From the cell containing the given text, extract its center point as [x, y] coordinate. 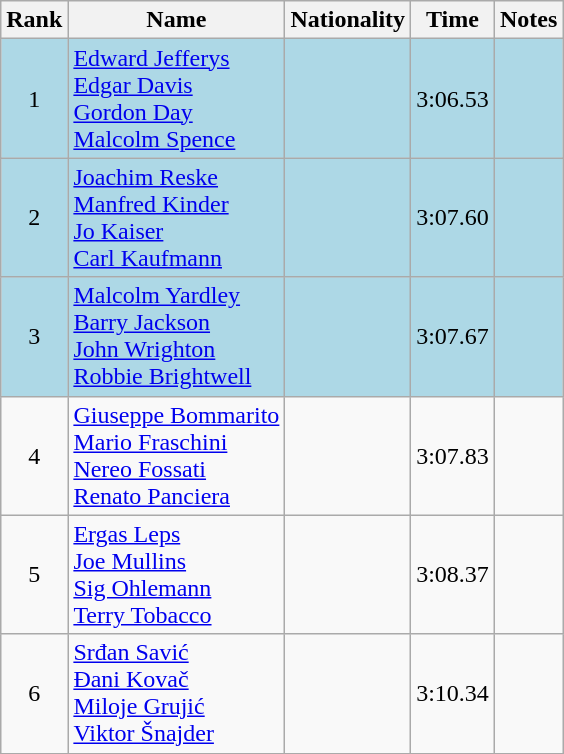
2 [34, 218]
Rank [34, 20]
4 [34, 456]
Nationality [348, 20]
Time [453, 20]
3 [34, 336]
3:07.67 [453, 336]
Name [176, 20]
3:10.34 [453, 694]
5 [34, 574]
1 [34, 98]
3:06.53 [453, 98]
Srđan SavićÐani KovačMiloje GrujićViktor Šnajder [176, 694]
6 [34, 694]
3:08.37 [453, 574]
Notes [528, 20]
Malcolm YardleyBarry JacksonJohn WrightonRobbie Brightwell [176, 336]
Joachim ReskeManfred KinderJo KaiserCarl Kaufmann [176, 218]
Giuseppe BommaritoMario FraschiniNereo FossatiRenato Panciera [176, 456]
Edward JefferysEdgar DavisGordon DayMalcolm Spence [176, 98]
3:07.60 [453, 218]
Ergas LepsJoe MullinsSig OhlemannTerry Tobacco [176, 574]
3:07.83 [453, 456]
